Capture the cell that displays the provided text and extract its (x, y) central coordinate. 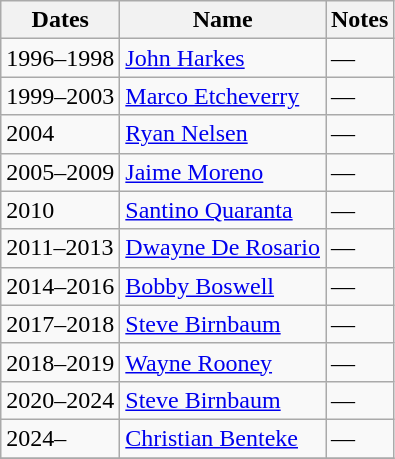
2011–2013 (60, 248)
2024– (60, 438)
1999–2003 (60, 96)
John Harkes (223, 58)
Bobby Boswell (223, 286)
Santino Quaranta (223, 210)
Jaime Moreno (223, 172)
Ryan Nelsen (223, 134)
2004 (60, 134)
2020–2024 (60, 400)
Marco Etcheverry (223, 96)
Dates (60, 20)
2010 (60, 210)
Dwayne De Rosario (223, 248)
Wayne Rooney (223, 362)
2005–2009 (60, 172)
1996–1998 (60, 58)
Name (223, 20)
2017–2018 (60, 324)
Christian Benteke (223, 438)
Notes (360, 20)
2018–2019 (60, 362)
2014–2016 (60, 286)
